Output the [X, Y] coordinate of the center of the cell containing the given text.  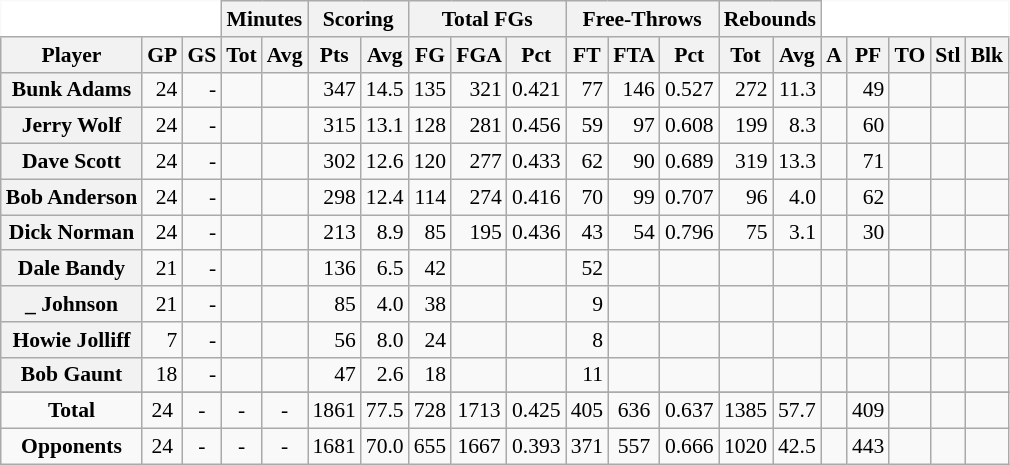
Jerry Wolf [72, 126]
195 [479, 233]
75 [746, 233]
0.416 [536, 197]
FGA [479, 55]
96 [746, 197]
PF [868, 55]
Pts [334, 55]
Dale Bandy [72, 269]
57.7 [798, 411]
TO [910, 55]
59 [588, 126]
135 [430, 90]
_ Johnson [72, 304]
56 [334, 340]
77.5 [385, 411]
0.436 [536, 233]
0.608 [690, 126]
0.425 [536, 411]
655 [430, 447]
1667 [479, 447]
213 [334, 233]
199 [746, 126]
1681 [334, 447]
443 [868, 447]
8.3 [798, 126]
GS [202, 55]
99 [634, 197]
Dick Norman [72, 233]
71 [868, 162]
120 [430, 162]
70 [588, 197]
1861 [334, 411]
0.666 [690, 447]
3.1 [798, 233]
Minutes [264, 19]
136 [334, 269]
97 [634, 126]
347 [334, 90]
Opponents [72, 447]
90 [634, 162]
Free-Throws [642, 19]
0.433 [536, 162]
8 [588, 340]
FTA [634, 55]
1385 [746, 411]
146 [634, 90]
281 [479, 126]
636 [634, 411]
321 [479, 90]
557 [634, 447]
GP [162, 55]
0.637 [690, 411]
Howie Jolliff [72, 340]
9 [588, 304]
12.4 [385, 197]
298 [334, 197]
405 [588, 411]
54 [634, 233]
13.3 [798, 162]
47 [334, 375]
315 [334, 126]
12.6 [385, 162]
319 [746, 162]
0.796 [690, 233]
Player [72, 55]
728 [430, 411]
70.0 [385, 447]
52 [588, 269]
0.456 [536, 126]
11.3 [798, 90]
Total FGs [488, 19]
77 [588, 90]
A [834, 55]
Bunk Adams [72, 90]
114 [430, 197]
Rebounds [770, 19]
0.689 [690, 162]
FT [588, 55]
0.707 [690, 197]
272 [746, 90]
8.0 [385, 340]
38 [430, 304]
277 [479, 162]
409 [868, 411]
7 [162, 340]
371 [588, 447]
0.527 [690, 90]
30 [868, 233]
Stl [948, 55]
2.6 [385, 375]
Blk [988, 55]
1020 [746, 447]
302 [334, 162]
60 [868, 126]
8.9 [385, 233]
128 [430, 126]
13.1 [385, 126]
6.5 [385, 269]
1713 [479, 411]
FG [430, 55]
14.5 [385, 90]
42 [430, 269]
11 [588, 375]
43 [588, 233]
Scoring [358, 19]
0.421 [536, 90]
42.5 [798, 447]
49 [868, 90]
Bob Anderson [72, 197]
0.393 [536, 447]
Dave Scott [72, 162]
Total [72, 411]
Bob Gaunt [72, 375]
274 [479, 197]
